Search for the cell housing the specified text and yield its (x, y) center coordinate. 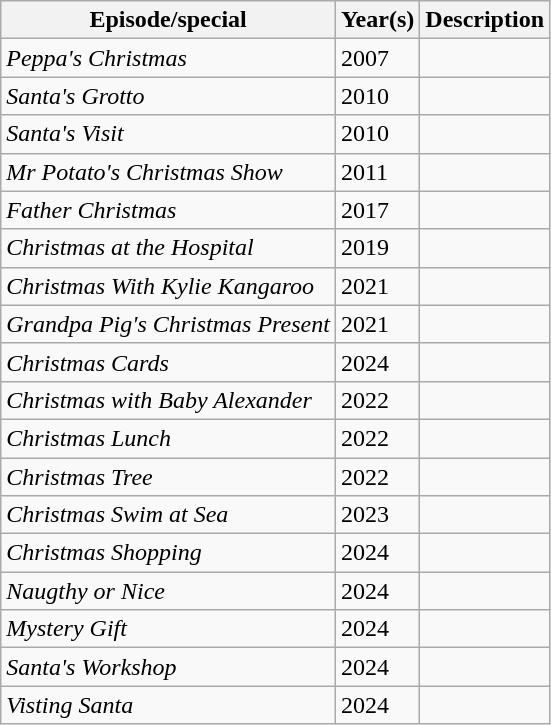
Peppa's Christmas (168, 58)
2017 (377, 210)
Visting Santa (168, 705)
Year(s) (377, 20)
Christmas With Kylie Kangaroo (168, 286)
Christmas Lunch (168, 438)
2007 (377, 58)
Naugthy or Nice (168, 591)
2023 (377, 515)
Father Christmas (168, 210)
Description (485, 20)
2019 (377, 248)
Santa's Grotto (168, 96)
Mr Potato's Christmas Show (168, 172)
2011 (377, 172)
Mystery Gift (168, 629)
Christmas Swim at Sea (168, 515)
Santa's Visit (168, 134)
Christmas Shopping (168, 553)
Christmas Tree (168, 477)
Grandpa Pig's Christmas Present (168, 324)
Santa's Workshop (168, 667)
Christmas at the Hospital (168, 248)
Episode/special (168, 20)
Christmas Cards (168, 362)
Christmas with Baby Alexander (168, 400)
